Search for the cell housing the specified text and yield its [x, y] center coordinate. 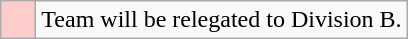
Team will be relegated to Division B. [222, 20]
